From the cell containing the given text, extract its center point as (X, Y) coordinate. 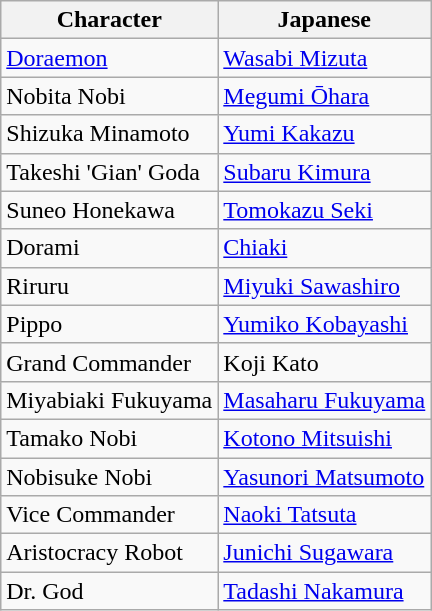
Yumiko Kobayashi (324, 324)
Miyuki Sawashiro (324, 286)
Vice Commander (110, 515)
Riruru (110, 286)
Yumi Kakazu (324, 134)
Dorami (110, 248)
Japanese (324, 20)
Tamako Nobi (110, 438)
Nobita Nobi (110, 96)
Doraemon (110, 58)
Dr. God (110, 591)
Pippo (110, 324)
Suneo Honekawa (110, 210)
Nobisuke Nobi (110, 477)
Junichi Sugawara (324, 553)
Yasunori Matsumoto (324, 477)
Naoki Tatsuta (324, 515)
Kotono Mitsuishi (324, 438)
Aristocracy Robot (110, 553)
Wasabi Mizuta (324, 58)
Koji Kato (324, 362)
Takeshi 'Gian' Goda (110, 172)
Masaharu Fukuyama (324, 400)
Megumi Ōhara (324, 96)
Subaru Kimura (324, 172)
Tadashi Nakamura (324, 591)
Chiaki (324, 248)
Miyabiaki Fukuyama (110, 400)
Grand Commander (110, 362)
Character (110, 20)
Shizuka Minamoto (110, 134)
Tomokazu Seki (324, 210)
